Pinpoint the cell where the given text exists, returning its [x, y] midpoint coordinate. 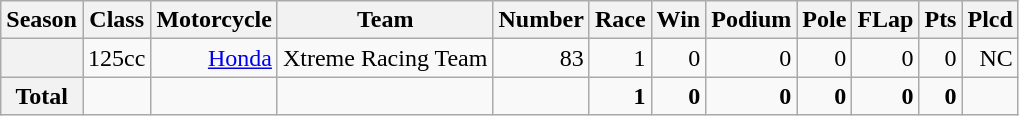
Win [678, 20]
125cc [116, 58]
FLap [886, 20]
83 [541, 58]
Honda [214, 58]
Team [385, 20]
Total [42, 96]
Number [541, 20]
Race [620, 20]
NC [990, 58]
Podium [752, 20]
Xtreme Racing Team [385, 58]
Plcd [990, 20]
Pole [824, 20]
Season [42, 20]
Pts [940, 20]
Motorcycle [214, 20]
Class [116, 20]
